Capture the cell that displays the provided text and extract its [x, y] central coordinate. 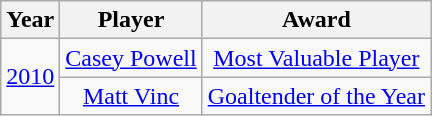
Casey Powell [131, 58]
Most Valuable Player [316, 58]
Player [131, 20]
Matt Vinc [131, 96]
Award [316, 20]
Year [30, 20]
Goaltender of the Year [316, 96]
2010 [30, 77]
